Detect which cell encompasses the target text, then output its (x, y) center coordinate. 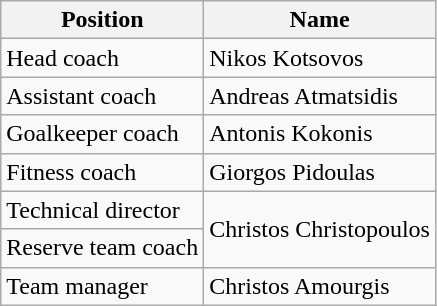
Assistant coach (102, 96)
Position (102, 20)
Reserve team coach (102, 248)
Team manager (102, 286)
Technical director (102, 210)
Name (320, 20)
Goalkeeper coach (102, 134)
Christos Christopoulos (320, 229)
Andreas Atmatsidis (320, 96)
Christos Amourgis (320, 286)
Nikos Kotsovos (320, 58)
Giorgos Pidoulas (320, 172)
Antonis Kokonis (320, 134)
Head coach (102, 58)
Fitness coach (102, 172)
